Extract the (X, Y) coordinate from the center of the cell holding the provided text.  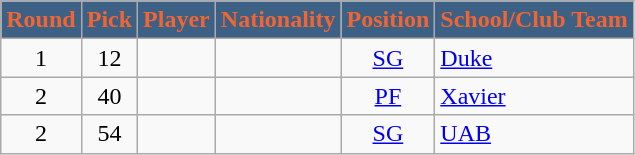
12 (109, 58)
40 (109, 96)
Xavier (534, 96)
Nationality (278, 20)
PF (388, 96)
Player (177, 20)
Round (41, 20)
UAB (534, 134)
Position (388, 20)
Pick (109, 20)
School/Club Team (534, 20)
Duke (534, 58)
54 (109, 134)
1 (41, 58)
